Return the (X, Y) coordinate for the center point of the cell that contains the specified text.  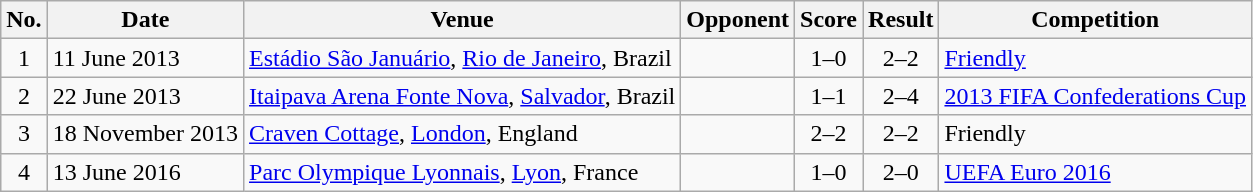
Estádio São Januário, Rio de Janeiro, Brazil (462, 58)
No. (24, 20)
Parc Olympique Lyonnais, Lyon, France (462, 172)
22 June 2013 (145, 96)
4 (24, 172)
13 June 2016 (145, 172)
Itaipava Arena Fonte Nova, Salvador, Brazil (462, 96)
Result (901, 20)
2–4 (901, 96)
Venue (462, 20)
2–0 (901, 172)
1–1 (829, 96)
2013 FIFA Confederations Cup (1096, 96)
11 June 2013 (145, 58)
Competition (1096, 20)
18 November 2013 (145, 134)
UEFA Euro 2016 (1096, 172)
Opponent (738, 20)
Craven Cottage, London, England (462, 134)
3 (24, 134)
Date (145, 20)
1 (24, 58)
Score (829, 20)
2 (24, 96)
